Find where the given text appears and provide that cell's center as (X, Y) coordinate. 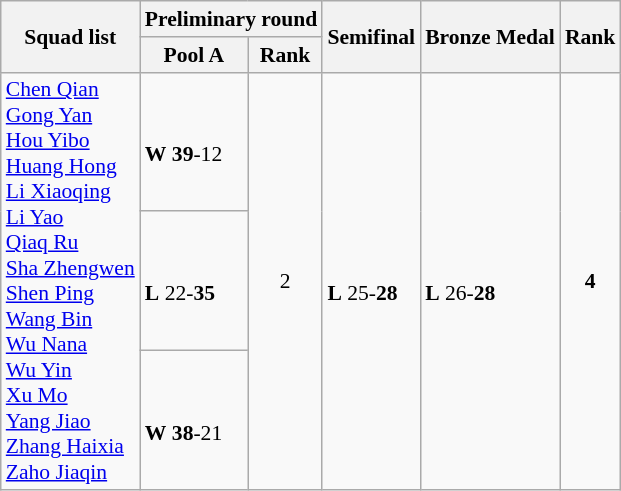
4 (590, 281)
Pool A (194, 55)
L 26-28 (490, 281)
Bronze Medal (490, 36)
Semifinal (371, 36)
W 39-12 (194, 142)
Preliminary round (232, 19)
W 38-21 (194, 420)
L 22-35 (194, 282)
2 (286, 281)
Squad list (70, 36)
Chen QianGong YanHou YiboHuang HongLi XiaoqingLi YaoQiaq RuSha ZhengwenShen PingWang BinWu NanaWu YinXu MoYang JiaoZhang HaixiaZaho Jiaqin (70, 281)
L 25-28 (371, 281)
